Identify which cell holds the provided text, then report its (X, Y) central coordinate. 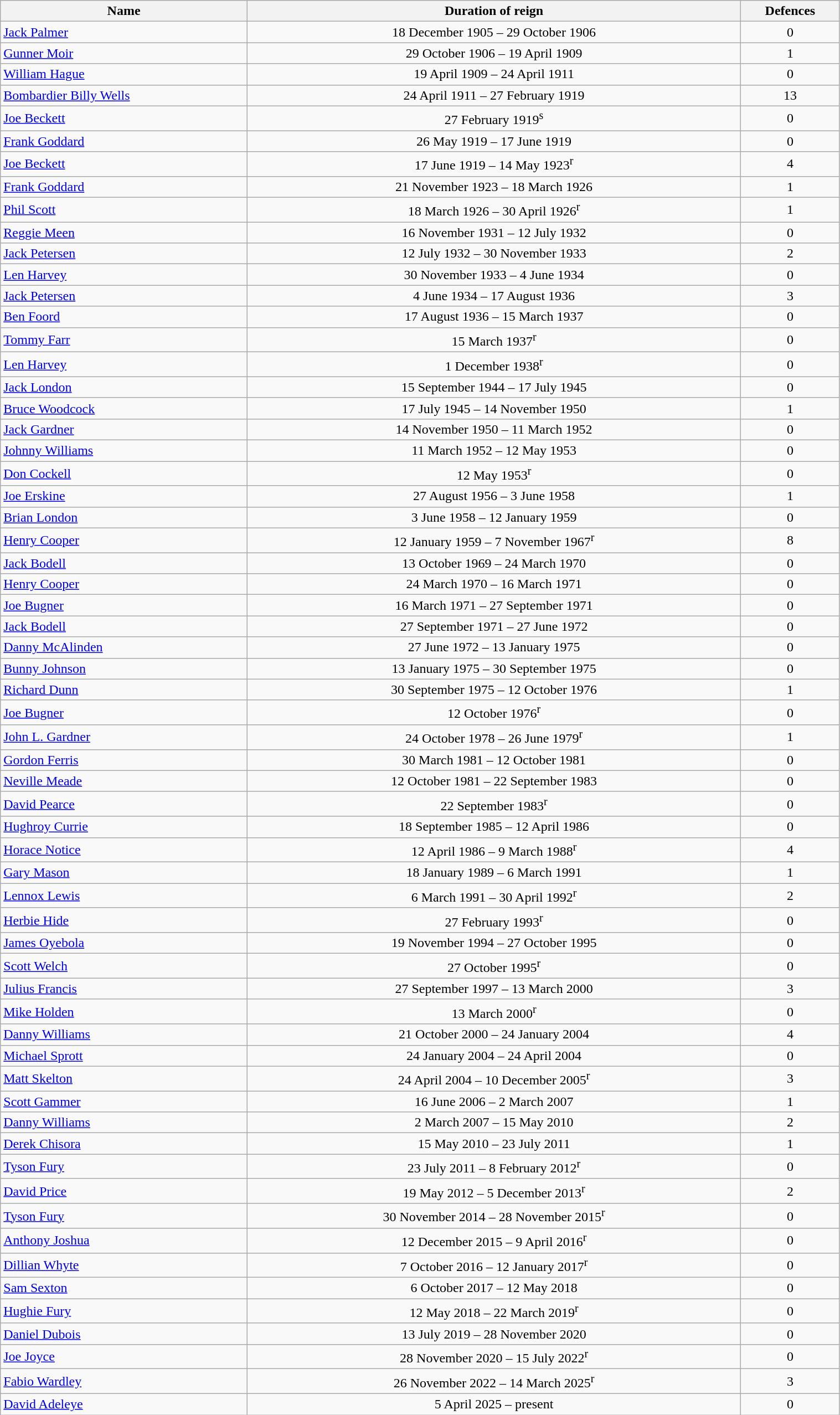
David Price (124, 1191)
Jack Palmer (124, 32)
30 September 1975 – 12 October 1976 (494, 690)
15 September 1944 – 17 July 1945 (494, 387)
26 May 1919 – 17 June 1919 (494, 141)
12 April 1986 – 9 March 1988r (494, 850)
14 November 1950 – 11 March 1952 (494, 429)
Derek Chisora (124, 1144)
Anthony Joshua (124, 1241)
17 July 1945 – 14 November 1950 (494, 408)
Brian London (124, 517)
Ben Foord (124, 317)
Sam Sexton (124, 1288)
17 August 1936 – 15 March 1937 (494, 317)
18 September 1985 – 12 April 1986 (494, 827)
2 March 2007 – 15 May 2010 (494, 1123)
Bruce Woodcock (124, 408)
Neville Meade (124, 781)
Gordon Ferris (124, 760)
22 September 1983r (494, 804)
12 July 1932 – 30 November 1933 (494, 254)
23 July 2011 – 8 February 2012r (494, 1166)
29 October 1906 – 19 April 1909 (494, 53)
Julius Francis (124, 989)
Gary Mason (124, 873)
27 October 1995r (494, 966)
Mike Holden (124, 1011)
19 May 2012 – 5 December 2013r (494, 1191)
8 (790, 541)
18 December 1905 – 29 October 1906 (494, 32)
3 June 1958 – 12 January 1959 (494, 517)
Defences (790, 11)
Bunny Johnson (124, 668)
18 January 1989 – 6 March 1991 (494, 873)
30 November 1933 – 4 June 1934 (494, 275)
30 November 2014 – 28 November 2015r (494, 1216)
Gunner Moir (124, 53)
15 May 2010 – 23 July 2011 (494, 1144)
13 July 2019 – 28 November 2020 (494, 1334)
Michael Sprott (124, 1056)
27 June 1972 – 13 January 1975 (494, 647)
16 June 2006 – 2 March 2007 (494, 1102)
27 September 1997 – 13 March 2000 (494, 989)
11 March 1952 – 12 May 1953 (494, 450)
24 April 1911 – 27 February 1919 (494, 95)
24 April 2004 – 10 December 2005r (494, 1079)
1 December 1938r (494, 364)
24 January 2004 – 24 April 2004 (494, 1056)
24 March 1970 – 16 March 1971 (494, 584)
James Oyebola (124, 943)
Richard Dunn (124, 690)
21 October 2000 – 24 January 2004 (494, 1035)
Scott Welch (124, 966)
13 (790, 95)
Duration of reign (494, 11)
William Hague (124, 74)
12 October 1981 – 22 September 1983 (494, 781)
Johnny Williams (124, 450)
Danny McAlinden (124, 647)
Lennox Lewis (124, 896)
27 September 1971 – 27 June 1972 (494, 626)
David Adeleye (124, 1404)
12 January 1959 – 7 November 1967r (494, 541)
26 November 2022 – 14 March 2025r (494, 1381)
27 February 1919s (494, 119)
16 March 1971 – 27 September 1971 (494, 605)
Jack Gardner (124, 429)
13 October 1969 – 24 March 1970 (494, 563)
5 April 2025 – present (494, 1404)
12 May 1953r (494, 474)
Fabio Wardley (124, 1381)
Bombardier Billy Wells (124, 95)
Hughie Fury (124, 1311)
Herbie Hide (124, 920)
16 November 1931 – 12 July 1932 (494, 233)
13 March 2000r (494, 1011)
19 April 1909 – 24 April 1911 (494, 74)
Phil Scott (124, 209)
18 March 1926 – 30 April 1926r (494, 209)
15 March 1937r (494, 340)
Tommy Farr (124, 340)
27 February 1993r (494, 920)
17 June 1919 – 14 May 1923r (494, 164)
Dillian Whyte (124, 1265)
13 January 1975 – 30 September 1975 (494, 668)
Reggie Meen (124, 233)
4 June 1934 – 17 August 1936 (494, 296)
Name (124, 11)
28 November 2020 – 15 July 2022r (494, 1357)
21 November 1923 – 18 March 1926 (494, 187)
27 August 1956 – 3 June 1958 (494, 496)
6 October 2017 – 12 May 2018 (494, 1288)
12 May 2018 – 22 March 2019r (494, 1311)
Joe Erskine (124, 496)
12 October 1976r (494, 712)
Joe Joyce (124, 1357)
19 November 1994 – 27 October 1995 (494, 943)
12 December 2015 – 9 April 2016r (494, 1241)
Daniel Dubois (124, 1334)
John L. Gardner (124, 738)
30 March 1981 – 12 October 1981 (494, 760)
Scott Gammer (124, 1102)
David Pearce (124, 804)
7 October 2016 – 12 January 2017r (494, 1265)
Don Cockell (124, 474)
24 October 1978 – 26 June 1979r (494, 738)
Matt Skelton (124, 1079)
6 March 1991 – 30 April 1992r (494, 896)
Horace Notice (124, 850)
Hughroy Currie (124, 827)
Jack London (124, 387)
